Search for the cell housing the specified text and yield its (X, Y) center coordinate. 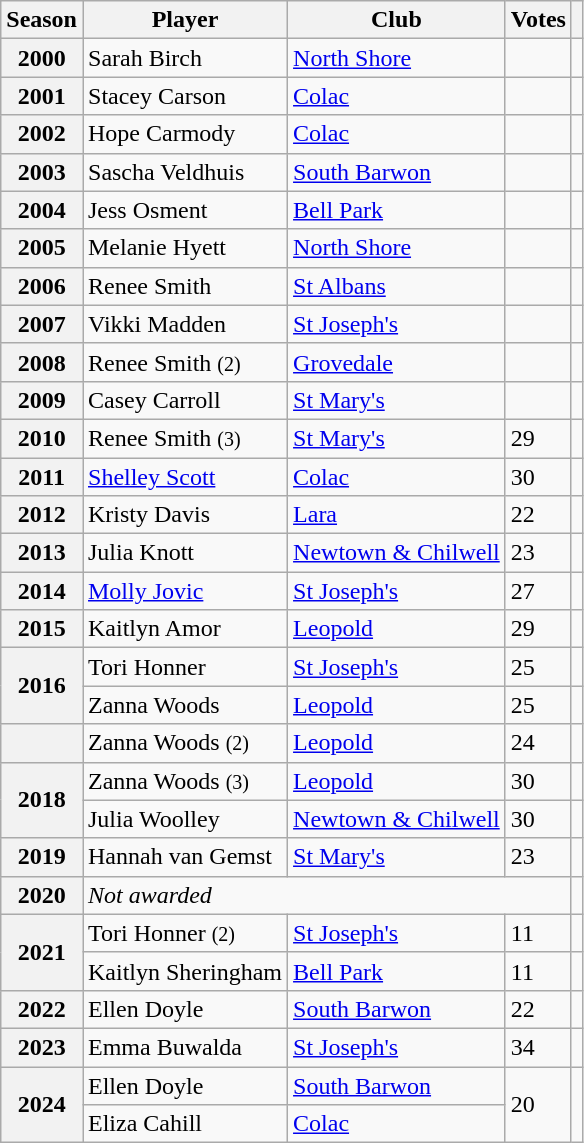
2024 (42, 1104)
Tori Honner (184, 667)
Zanna Woods (3) (184, 781)
St Albans (397, 286)
Renee Smith (184, 286)
2003 (42, 172)
Renee Smith (2) (184, 362)
20 (538, 1104)
Grovedale (397, 362)
2014 (42, 591)
Julia Woolley (184, 819)
2018 (42, 800)
2008 (42, 362)
2010 (42, 438)
2021 (42, 952)
Sascha Veldhuis (184, 172)
Shelley Scott (184, 477)
34 (538, 1047)
Eliza Cahill (184, 1124)
2013 (42, 553)
Player (184, 20)
Lara (397, 515)
Jess Osment (184, 210)
27 (538, 591)
Not awarded (326, 895)
Stacey Carson (184, 96)
2000 (42, 58)
Club (397, 20)
24 (538, 743)
Melanie Hyett (184, 248)
Hannah van Gemst (184, 857)
2020 (42, 895)
Julia Knott (184, 553)
2001 (42, 96)
2007 (42, 324)
2016 (42, 686)
Season (42, 20)
Tori Honner (2) (184, 933)
2004 (42, 210)
2019 (42, 857)
Hope Carmody (184, 134)
Kristy Davis (184, 515)
Zanna Woods (184, 705)
Vikki Madden (184, 324)
2006 (42, 286)
2009 (42, 400)
Molly Jovic (184, 591)
2022 (42, 1009)
Zanna Woods (2) (184, 743)
Emma Buwalda (184, 1047)
2011 (42, 477)
Sarah Birch (184, 58)
Kaitlyn Sheringham (184, 971)
Casey Carroll (184, 400)
Kaitlyn Amor (184, 629)
2023 (42, 1047)
2005 (42, 248)
2015 (42, 629)
2012 (42, 515)
2002 (42, 134)
Votes (538, 20)
Renee Smith (3) (184, 438)
